Determine the (x, y) coordinate at the center of the cell enclosing the given text.  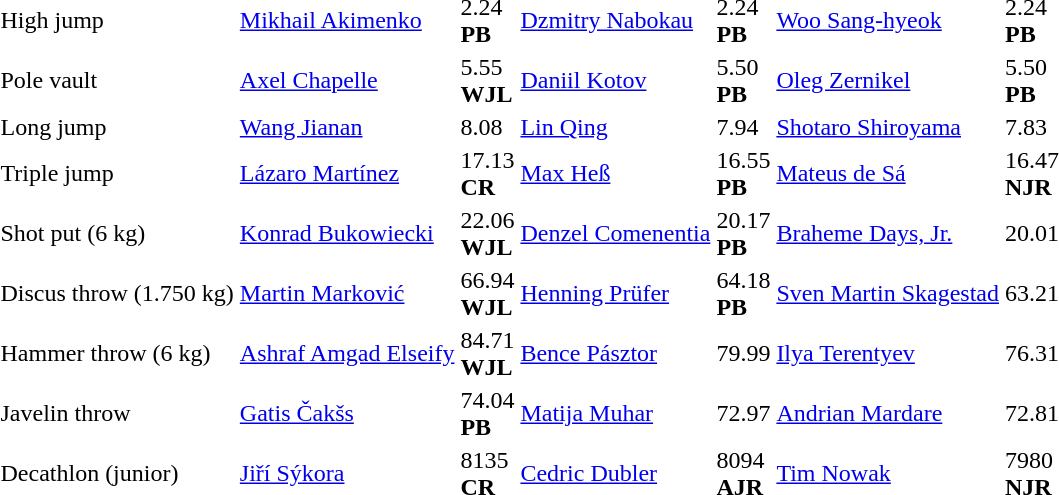
17.13 CR (488, 174)
20.17 PB (744, 234)
Matija Muhar (616, 414)
Konrad Bukowiecki (347, 234)
Ashraf Amgad Elseify (347, 354)
Lázaro Martínez (347, 174)
Max Heß (616, 174)
Mateus de Sá (888, 174)
Denzel Comenentia (616, 234)
Sven Martin Skagestad (888, 294)
Braheme Days, Jr. (888, 234)
79.99 (744, 354)
74.04 PB (488, 414)
Gatis Čakšs (347, 414)
Ilya Terentyev (888, 354)
16.55 PB (744, 174)
Andrian Mardare (888, 414)
22.06 WJL (488, 234)
Bence Pásztor (616, 354)
Oleg Zernikel (888, 80)
Henning Prüfer (616, 294)
84.71 WJL (488, 354)
Daniil Kotov (616, 80)
Shotaro Shiroyama (888, 127)
Martin Marković (347, 294)
66.94 WJL (488, 294)
Axel Chapelle (347, 80)
5.50PB (744, 80)
5.55WJL (488, 80)
Lin Qing (616, 127)
72.97 (744, 414)
8.08 (488, 127)
Wang Jianan (347, 127)
7.94 (744, 127)
64.18 PB (744, 294)
